Return the [x, y] coordinate for the center point of the cell that contains the specified text.  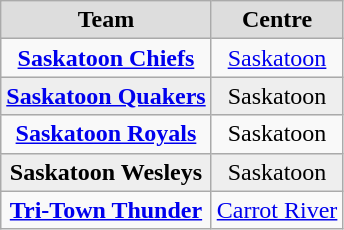
Saskatoon Wesleys [106, 172]
Centre [277, 20]
Saskatoon Royals [106, 134]
Team [106, 20]
Saskatoon Chiefs [106, 58]
Saskatoon Quakers [106, 96]
Carrot River [277, 210]
Tri-Town Thunder [106, 210]
